Scan for the cell matching the given text and deliver its [x, y] coordinate at center. 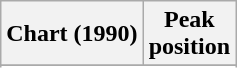
Chart (1990) [72, 34]
Peakposition [189, 34]
